Determine the [X, Y] coordinate at the center of the cell enclosing the given text.  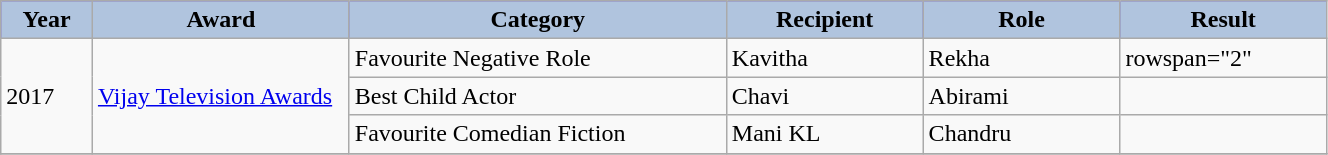
Category [538, 20]
Favourite Comedian Fiction [538, 134]
Chavi [824, 96]
Vijay Television Awards [220, 96]
Award [220, 20]
Rekha [1022, 58]
Best Child Actor [538, 96]
2017 [47, 96]
Chandru [1022, 134]
Kavitha [824, 58]
Role [1022, 20]
Result [1224, 20]
Recipient [824, 20]
rowspan="2" [1224, 58]
Abirami [1022, 96]
Favourite Negative Role [538, 58]
Mani KL [824, 134]
Year [47, 20]
